Provide the (X, Y) coordinate of the cell's center where the given text is located.  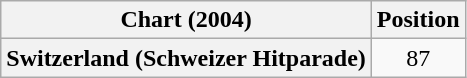
87 (418, 58)
Position (418, 20)
Switzerland (Schweizer Hitparade) (186, 58)
Chart (2004) (186, 20)
